Identify which cell holds the provided text, then report its [X, Y] central coordinate. 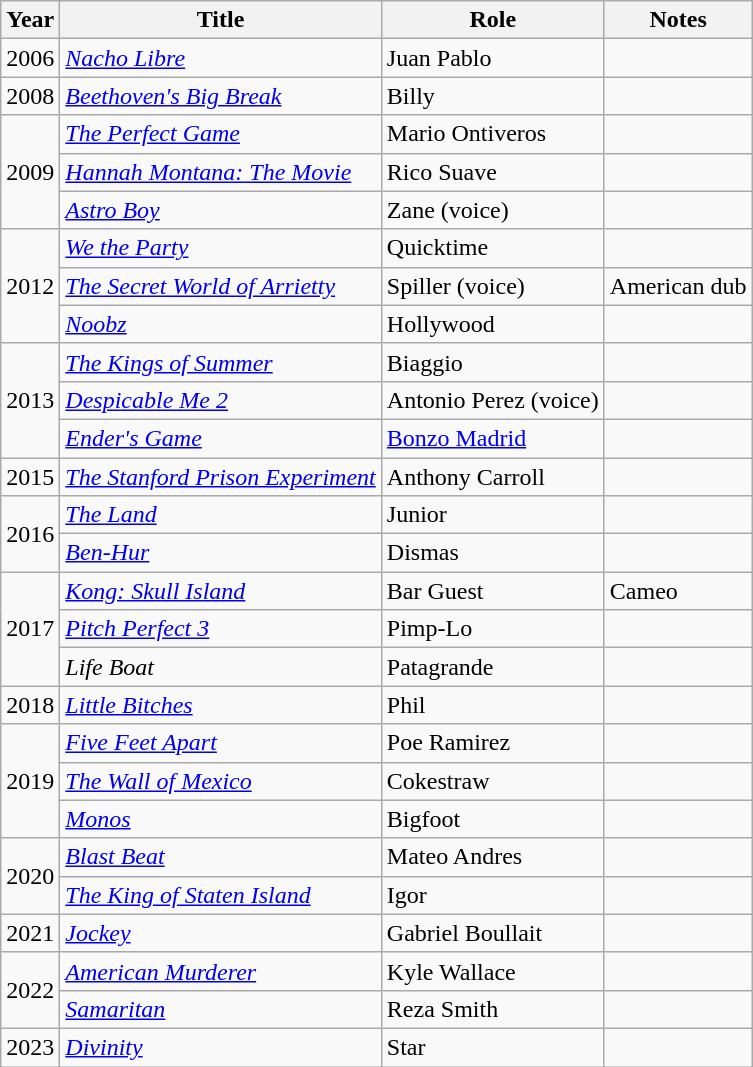
The Perfect Game [220, 134]
Blast Beat [220, 857]
2009 [30, 172]
Astro Boy [220, 210]
Pimp-Lo [492, 629]
2021 [30, 933]
Juan Pablo [492, 58]
Life Boat [220, 667]
Nacho Libre [220, 58]
Hollywood [492, 324]
Hannah Montana: The Movie [220, 172]
The Secret World of Arrietty [220, 286]
Patagrande [492, 667]
2015 [30, 477]
The Wall of Mexico [220, 781]
Cameo [678, 591]
Notes [678, 20]
Biaggio [492, 362]
2012 [30, 286]
Phil [492, 705]
Divinity [220, 1047]
Monos [220, 819]
Kyle Wallace [492, 971]
2020 [30, 876]
Year [30, 20]
The Land [220, 515]
Dismas [492, 553]
2013 [30, 400]
Gabriel Boullait [492, 933]
Billy [492, 96]
Anthony Carroll [492, 477]
Pitch Perfect 3 [220, 629]
Title [220, 20]
2022 [30, 990]
2008 [30, 96]
The Stanford Prison Experiment [220, 477]
Cokestraw [492, 781]
Noobz [220, 324]
Star [492, 1047]
Mateo Andres [492, 857]
Ender's Game [220, 438]
Ben-Hur [220, 553]
2018 [30, 705]
The Kings of Summer [220, 362]
Antonio Perez (voice) [492, 400]
Junior [492, 515]
Spiller (voice) [492, 286]
Bonzo Madrid [492, 438]
2006 [30, 58]
Bar Guest [492, 591]
Little Bitches [220, 705]
2016 [30, 534]
Kong: Skull Island [220, 591]
American Murderer [220, 971]
Samaritan [220, 1009]
2017 [30, 629]
Zane (voice) [492, 210]
Poe Ramirez [492, 743]
Five Feet Apart [220, 743]
American dub [678, 286]
The King of Staten Island [220, 895]
Despicable Me 2 [220, 400]
Quicktime [492, 248]
Jockey [220, 933]
Igor [492, 895]
Role [492, 20]
Beethoven's Big Break [220, 96]
2023 [30, 1047]
2019 [30, 781]
We the Party [220, 248]
Bigfoot [492, 819]
Mario Ontiveros [492, 134]
Rico Suave [492, 172]
Reza Smith [492, 1009]
